Detect which cell encompasses the target text, then output its (X, Y) center coordinate. 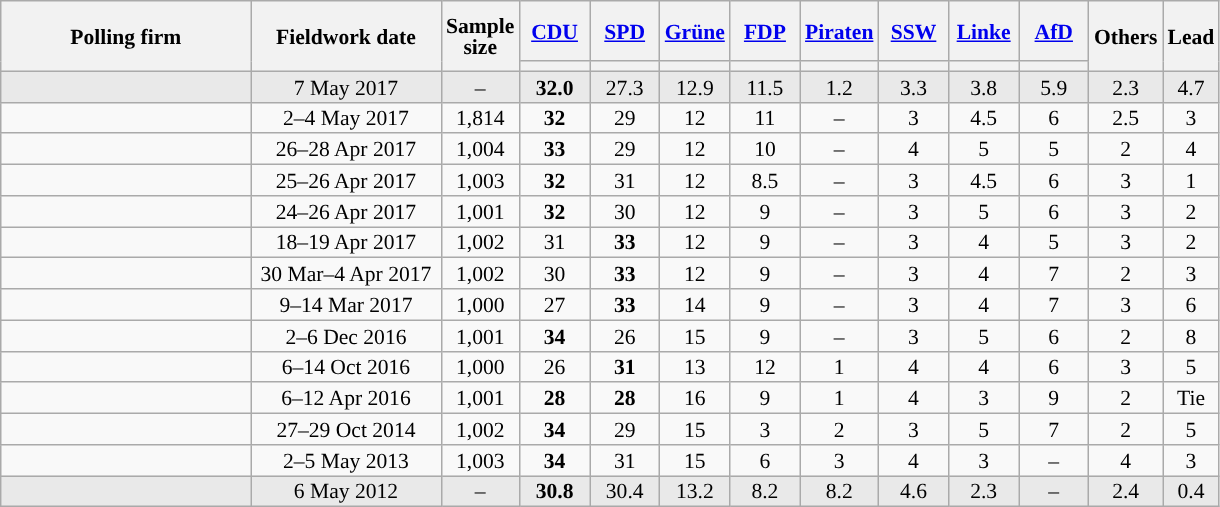
Fieldwork date (346, 36)
SPD (625, 31)
3.8 (984, 86)
Lead (1192, 36)
3.3 (913, 86)
5.9 (1054, 86)
30.4 (625, 492)
16 (695, 398)
6–12 Apr 2016 (346, 398)
Linke (984, 31)
4.6 (913, 492)
1.2 (839, 86)
10 (765, 150)
6 May 2012 (346, 492)
2–4 May 2017 (346, 118)
FDP (765, 31)
9–14 Mar 2017 (346, 304)
27 (554, 304)
CDU (554, 31)
Samplesize (480, 36)
26–28 Apr 2017 (346, 150)
1,814 (480, 118)
Grüne (695, 31)
Polling firm (126, 36)
6–14 Oct 2016 (346, 366)
32.0 (554, 86)
SSW (913, 31)
2.4 (1126, 492)
8 (1192, 336)
2–6 Dec 2016 (346, 336)
27.3 (625, 86)
8.5 (765, 180)
2.5 (1126, 118)
13 (695, 366)
25–26 Apr 2017 (346, 180)
2–5 May 2013 (346, 460)
1,004 (480, 150)
0.4 (1192, 492)
30 Mar–4 Apr 2017 (346, 274)
Others (1126, 36)
4.7 (1192, 86)
Piraten (839, 31)
14 (695, 304)
24–26 Apr 2017 (346, 212)
27–29 Oct 2014 (346, 430)
7 May 2017 (346, 86)
13.2 (695, 492)
18–19 Apr 2017 (346, 242)
AfD (1054, 31)
12.9 (695, 86)
11.5 (765, 86)
30.8 (554, 492)
11 (765, 118)
Tie (1192, 398)
